Provide the [X, Y] coordinate of the cell's center where the given text is located.  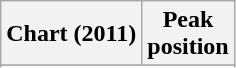
Peakposition [188, 34]
Chart (2011) [72, 34]
